For the text-containing cell, return its midpoint in (x, y) coordinate format. 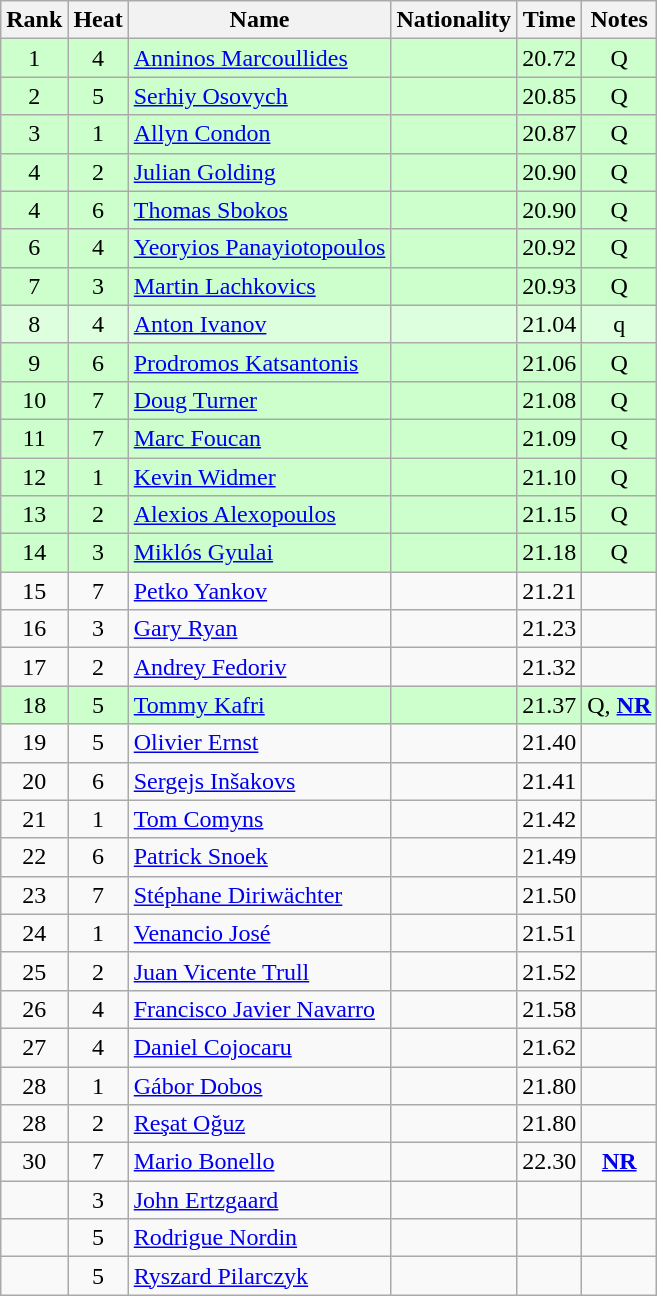
21.62 (550, 1047)
20.72 (550, 58)
13 (34, 515)
Gábor Dobos (260, 1085)
Francisco Javier Navarro (260, 1009)
26 (34, 1009)
Time (550, 20)
21.32 (550, 667)
8 (34, 324)
24 (34, 933)
Olivier Ernst (260, 743)
21.10 (550, 477)
Alexios Alexopoulos (260, 515)
21.06 (550, 362)
Miklós Gyulai (260, 553)
Julian Golding (260, 172)
20 (34, 781)
21.09 (550, 438)
Patrick Snoek (260, 857)
Tommy Kafri (260, 705)
21.58 (550, 1009)
21.49 (550, 857)
21.15 (550, 515)
11 (34, 438)
21 (34, 819)
10 (34, 400)
9 (34, 362)
14 (34, 553)
q (620, 324)
Thomas Sbokos (260, 210)
Marc Foucan (260, 438)
Kevin Widmer (260, 477)
Mario Bonello (260, 1162)
Allyn Condon (260, 134)
23 (34, 895)
Sergejs Inšakovs (260, 781)
21.50 (550, 895)
20.92 (550, 248)
17 (34, 667)
30 (34, 1162)
NR (620, 1162)
21.51 (550, 933)
Q, NR (620, 705)
Daniel Cojocaru (260, 1047)
Venancio José (260, 933)
21.37 (550, 705)
25 (34, 971)
21.23 (550, 629)
Heat (98, 20)
16 (34, 629)
Gary Ryan (260, 629)
22 (34, 857)
20.85 (550, 96)
12 (34, 477)
15 (34, 591)
Tom Comyns (260, 819)
19 (34, 743)
Anton Ivanov (260, 324)
Serhiy Osovych (260, 96)
Reşat Oğuz (260, 1124)
Doug Turner (260, 400)
Rodrigue Nordin (260, 1238)
Petko Yankov (260, 591)
Anninos Marcoullides (260, 58)
20.87 (550, 134)
Rank (34, 20)
Juan Vicente Trull (260, 971)
21.04 (550, 324)
21.52 (550, 971)
21.42 (550, 819)
Name (260, 20)
Martin Lachkovics (260, 286)
22.30 (550, 1162)
27 (34, 1047)
Ryszard Pilarczyk (260, 1276)
Andrey Fedoriv (260, 667)
21.21 (550, 591)
18 (34, 705)
20.93 (550, 286)
21.40 (550, 743)
Stéphane Diriwächter (260, 895)
21.41 (550, 781)
Yeoryios Panayiotopoulos (260, 248)
Notes (620, 20)
21.08 (550, 400)
Nationality (454, 20)
John Ertzgaard (260, 1200)
21.18 (550, 553)
Prodromos Katsantonis (260, 362)
